Provide the [x, y] coordinate of the cell's center where the given text is located.  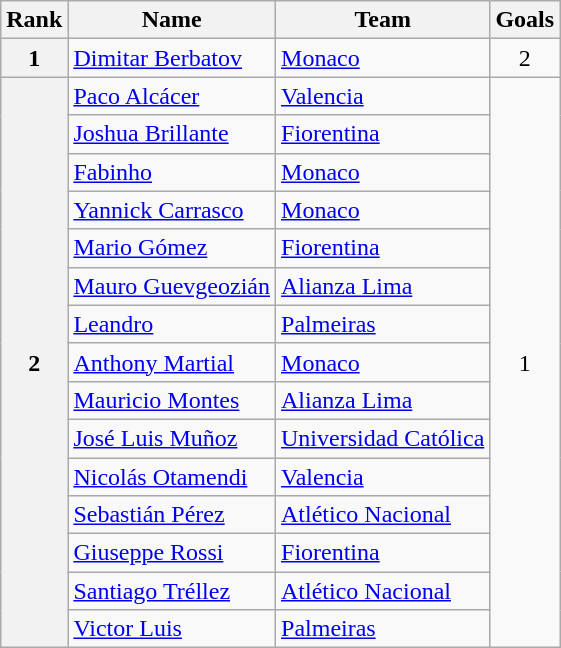
Rank [34, 20]
Name [172, 20]
Leandro [172, 324]
Joshua Brillante [172, 134]
Yannick Carrasco [172, 210]
Dimitar Berbatov [172, 58]
Nicolás Otamendi [172, 477]
Victor Luis [172, 629]
Anthony Martial [172, 362]
Mauricio Montes [172, 400]
Santiago Tréllez [172, 591]
Universidad Católica [383, 438]
Sebastián Pérez [172, 515]
Team [383, 20]
Mario Gómez [172, 248]
Goals [525, 20]
Fabinho [172, 172]
Mauro Guevgeozián [172, 286]
Paco Alcácer [172, 96]
José Luis Muñoz [172, 438]
Giuseppe Rossi [172, 553]
